Search for the cell housing the specified text and yield its (x, y) center coordinate. 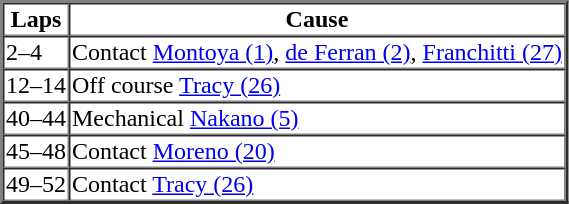
2–4 (36, 52)
Contact Montoya (1), de Ferran (2), Franchitti (27) (317, 52)
12–14 (36, 86)
Mechanical Nakano (5) (317, 118)
45–48 (36, 152)
Laps (36, 20)
Contact Moreno (20) (317, 152)
Off course Tracy (26) (317, 86)
40–44 (36, 118)
Contact Tracy (26) (317, 184)
Cause (317, 20)
49–52 (36, 184)
